Output the [x, y] coordinate of the center of the cell containing the given text.  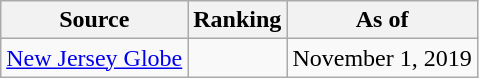
As of [382, 20]
Source [94, 20]
Ranking [238, 20]
New Jersey Globe [94, 58]
November 1, 2019 [382, 58]
